Identify which cell holds the provided text, then report its [x, y] central coordinate. 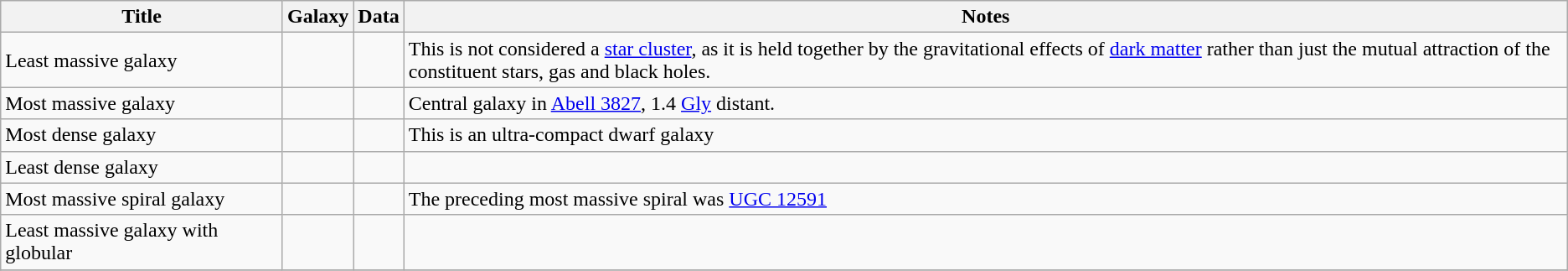
This is an ultra-compact dwarf galaxy [985, 135]
Least massive galaxy with globular [142, 242]
Galaxy [317, 17]
Most massive galaxy [142, 103]
Notes [985, 17]
Most massive spiral galaxy [142, 199]
Most dense galaxy [142, 135]
Least massive galaxy [142, 60]
The preceding most massive spiral was UGC 12591 [985, 199]
Central galaxy in Abell 3827, 1.4 Gly distant. [985, 103]
Title [142, 17]
Least dense galaxy [142, 167]
Data [379, 17]
